Output the [X, Y] coordinate of the center of the cell containing the given text.  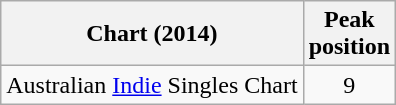
Chart (2014) [152, 34]
Peakposition [349, 34]
9 [349, 85]
Australian Indie Singles Chart [152, 85]
